Find where the given text appears and provide that cell's center as [x, y] coordinate. 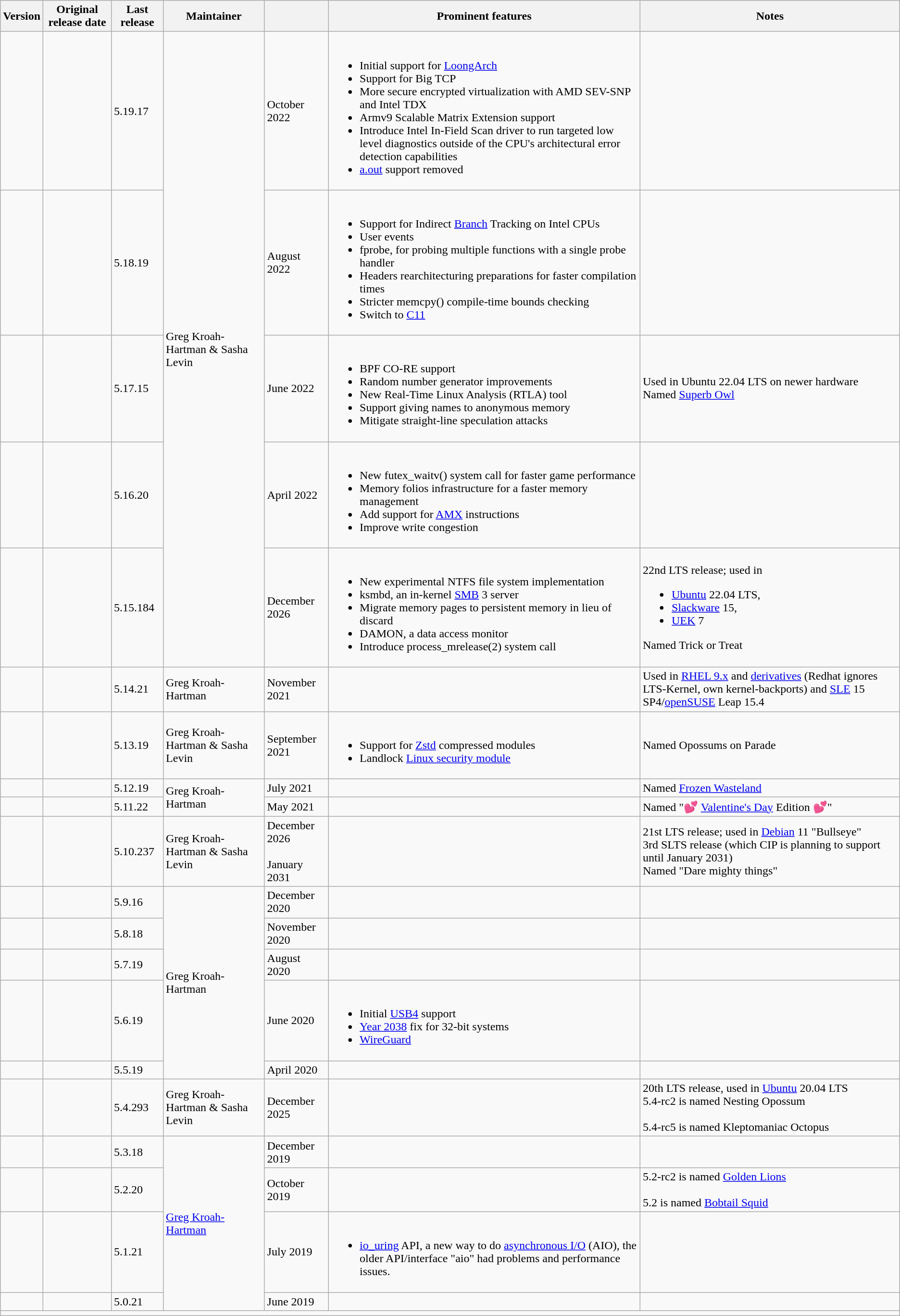
Named Opossums on Parade [770, 745]
22nd LTS release; used inUbuntu 22.04 LTS,Slackware 15,UEK 7Named Trick or Treat [770, 607]
Original release date [77, 16]
5.6.19 [137, 1021]
December 2026January 2031 [296, 851]
io_uring API, a new way to do asynchronous I/O (AIO), the older API/interface "aio" had problems and performance issues. [485, 1252]
October 2019 [296, 1189]
5.2.20 [137, 1189]
August 2020 [296, 965]
5.8.18 [137, 933]
5.13.19 [137, 745]
April 2020 [296, 1070]
September 2021 [296, 745]
Named "💕 Valentine's Day Edition 💕" [770, 807]
Prominent features [485, 16]
5.4.293 [137, 1107]
5.5.19 [137, 1070]
5.2-rc2 is named Golden Lions5.2 is named Bobtail Squid [770, 1189]
5.10.237 [137, 851]
5.16.20 [137, 494]
December 2020 [296, 902]
Initial USB4 supportYear 2038 fix for 32-bit systemsWireGuard [485, 1021]
June 2019 [296, 1301]
May 2021 [296, 807]
August 2022 [296, 263]
June 2022 [296, 389]
Named Frozen Wasteland [770, 788]
5.18.19 [137, 263]
Maintainer [214, 16]
June 2020 [296, 1021]
October 2022 [296, 111]
20th LTS release, used in Ubuntu 20.04 LTS5.4-rc2 is named Nesting Opossum5.4-rc5 is named Kleptomaniac Octopus [770, 1107]
November 2020 [296, 933]
5.11.22 [137, 807]
July 2019 [296, 1252]
July 2021 [296, 788]
5.14.21 [137, 689]
5.15.184 [137, 607]
21st LTS release; used in Debian 11 "Bullseye"3rd SLTS release (which CIP is planning to support until January 2031)Named "Dare mighty things" [770, 851]
Support for Zstd compressed modulesLandlock Linux security module [485, 745]
Used in RHEL 9.x and derivatives (Redhat ignores LTS-Kernel, own kernel-backports) and SLE 15 SP4/openSUSE Leap 15.4 [770, 689]
5.7.19 [137, 965]
5.19.17 [137, 111]
5.1.21 [137, 1252]
5.9.16 [137, 902]
5.3.18 [137, 1151]
5.17.15 [137, 389]
5.0.21 [137, 1301]
Version [22, 16]
Notes [770, 16]
December 2019 [296, 1151]
December 2026 [296, 607]
Used in Ubuntu 22.04 LTS on newer hardwareNamed Superb Owl [770, 389]
Last release [137, 16]
5.12.19 [137, 788]
December 2025 [296, 1107]
November 2021 [296, 689]
April 2022 [296, 494]
